From the cell containing the given text, extract its center point as (X, Y) coordinate. 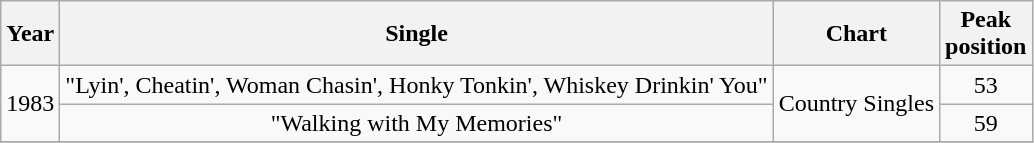
53 (986, 85)
Chart (856, 34)
Year (30, 34)
Country Singles (856, 104)
1983 (30, 104)
"Walking with My Memories" (416, 123)
"Lyin', Cheatin', Woman Chasin', Honky Tonkin', Whiskey Drinkin' You" (416, 85)
Single (416, 34)
Peakposition (986, 34)
59 (986, 123)
